Search for the cell housing the specified text and yield its (X, Y) center coordinate. 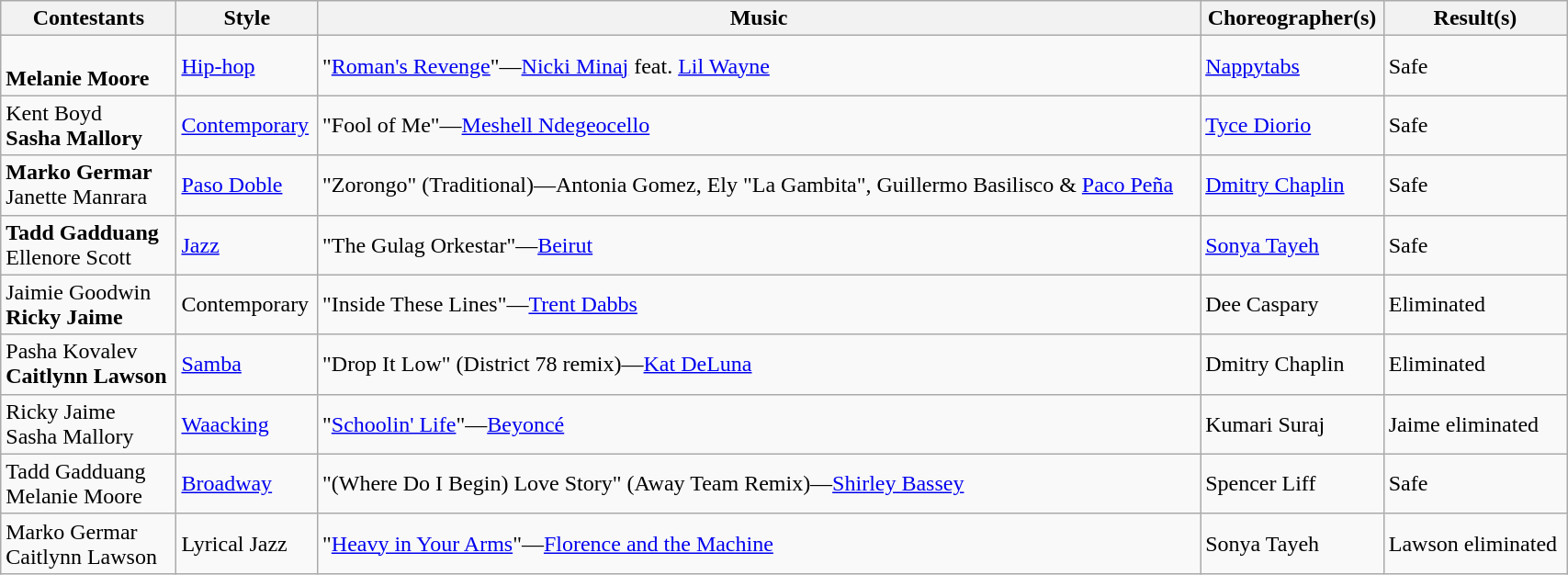
Result(s) (1475, 18)
Pasha KovalevCaitlynn Lawson (88, 364)
Nappytabs (1292, 66)
"The Gulag Orkestar"—Beirut (759, 244)
Lawson eliminated (1475, 544)
Kent BoydSasha Mallory (88, 125)
Jaimie GoodwinRicky Jaime (88, 305)
Spencer Liff (1292, 483)
Contestants (88, 18)
"Fool of Me"—Meshell Ndegeocello (759, 125)
"Inside These Lines"—Trent Dabbs (759, 305)
Style (247, 18)
Paso Doble (247, 186)
Jazz (247, 244)
Tadd GadduangMelanie Moore (88, 483)
Music (759, 18)
Tadd GadduangEllenore Scott (88, 244)
Tyce Diorio (1292, 125)
Marko GermarCaitlynn Lawson (88, 544)
"(Where Do I Begin) Love Story" (Away Team Remix)—Shirley Bassey (759, 483)
Marko GermarJanette Manrara (88, 186)
Hip-hop (247, 66)
Lyrical Jazz (247, 544)
"Drop It Low" (District 78 remix)—Kat DeLuna (759, 364)
Waacking (247, 424)
Dee Caspary (1292, 305)
"Heavy in Your Arms"—Florence and the Machine (759, 544)
Samba (247, 364)
Jaime eliminated (1475, 424)
Broadway (247, 483)
"Zorongo" (Traditional)—Antonia Gomez, Ely "La Gambita", Guillermo Basilisco & Paco Peña (759, 186)
Ricky JaimeSasha Mallory (88, 424)
Melanie Moore (88, 66)
"Schoolin' Life"—Beyoncé (759, 424)
Choreographer(s) (1292, 18)
"Roman's Revenge"—Nicki Minaj feat. Lil Wayne (759, 66)
Kumari Suraj (1292, 424)
